Scan for the cell matching the given text and deliver its [X, Y] coordinate at center. 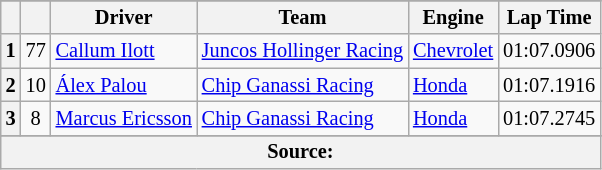
Engine [453, 17]
Juncos Hollinger Racing [302, 51]
77 [36, 51]
Driver [124, 17]
2 [11, 85]
01:07.0906 [549, 51]
3 [11, 118]
01:07.1916 [549, 85]
1 [11, 51]
10 [36, 85]
Lap Time [549, 17]
Source: [300, 152]
Team [302, 17]
Chevrolet [453, 51]
Callum Ilott [124, 51]
Álex Palou [124, 85]
Marcus Ericsson [124, 118]
8 [36, 118]
01:07.2745 [549, 118]
